Provide the [X, Y] coordinate of the cell's center where the given text is located.  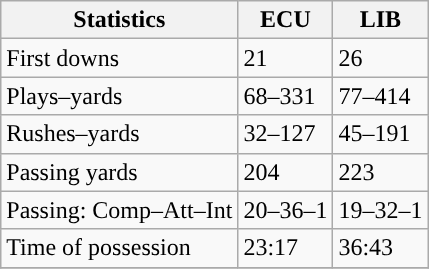
223 [380, 172]
Statistics [120, 20]
68–331 [286, 96]
23:17 [286, 248]
77–414 [380, 96]
26 [380, 58]
21 [286, 58]
19–32–1 [380, 210]
204 [286, 172]
Time of possession [120, 248]
Passing: Comp–Att–Int [120, 210]
45–191 [380, 134]
ECU [286, 20]
36:43 [380, 248]
20–36–1 [286, 210]
Passing yards [120, 172]
Rushes–yards [120, 134]
First downs [120, 58]
32–127 [286, 134]
LIB [380, 20]
Plays–yards [120, 96]
